From the cell containing the given text, extract its center point as [x, y] coordinate. 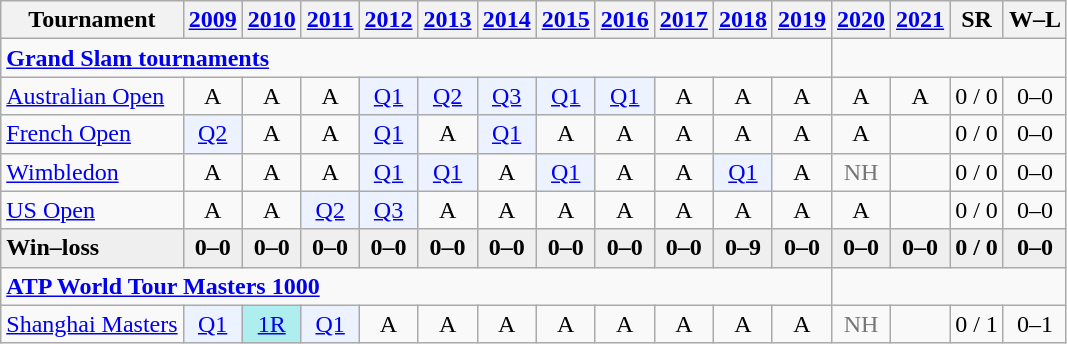
Shanghai Masters [92, 324]
French Open [92, 134]
2015 [566, 20]
2012 [388, 20]
2010 [272, 20]
2016 [624, 20]
Australian Open [92, 96]
2018 [742, 20]
ATP World Tour Masters 1000 [416, 286]
2021 [920, 20]
2017 [684, 20]
2019 [802, 20]
Tournament [92, 20]
2014 [506, 20]
1R [272, 324]
2011 [330, 20]
SR [977, 20]
2009 [212, 20]
2020 [860, 20]
Win–loss [92, 248]
0–1 [1034, 324]
Wimbledon [92, 172]
Grand Slam tournaments [416, 58]
0–9 [742, 248]
US Open [92, 210]
2013 [448, 20]
W–L [1034, 20]
0 / 1 [977, 324]
